Provide the [X, Y] coordinate of the cell's center where the given text is located.  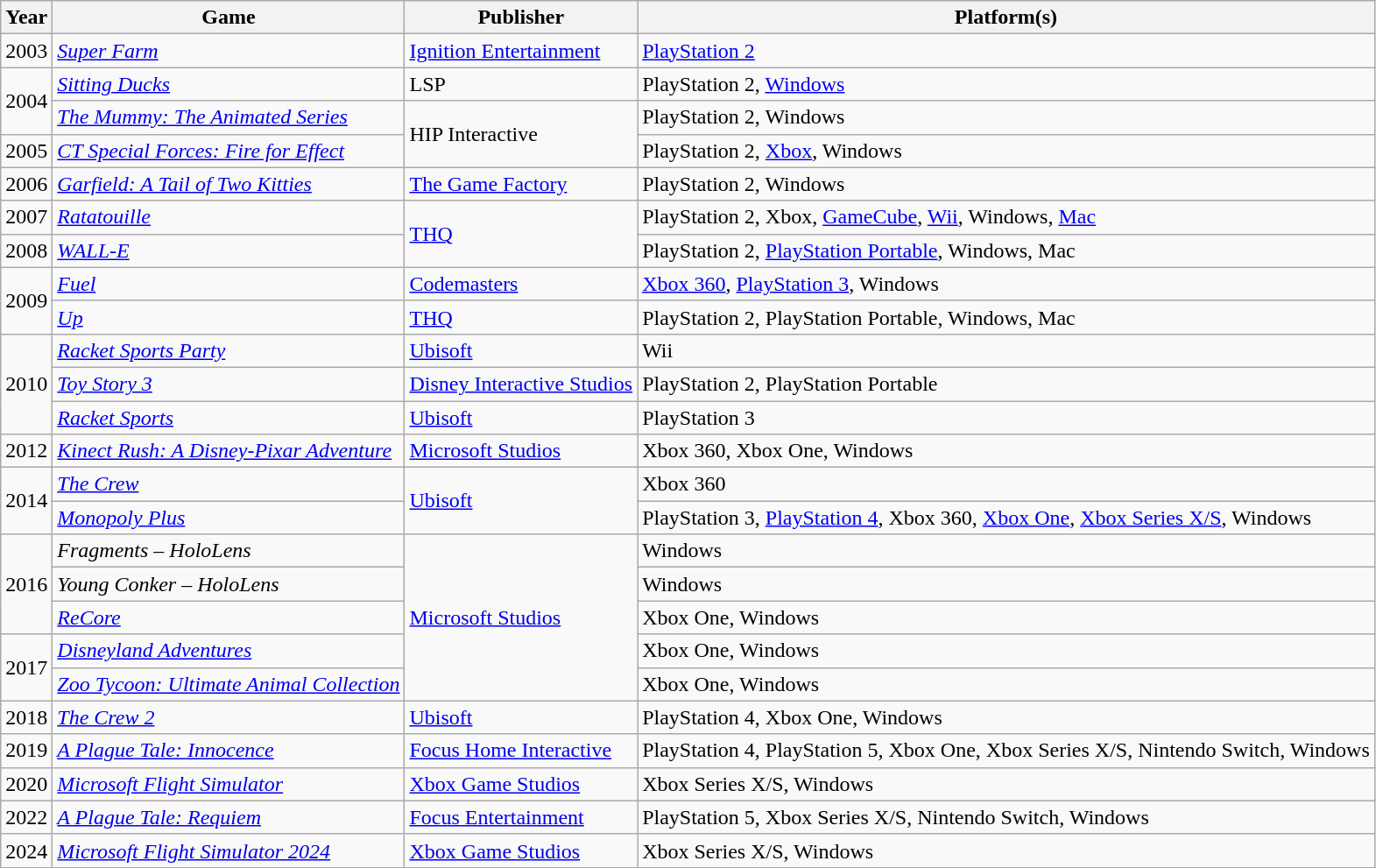
Monopoly Plus [229, 518]
Kinect Rush: A Disney-Pixar Adventure [229, 451]
2004 [26, 101]
LSP [521, 84]
2024 [26, 850]
Xbox 360, Xbox One, Windows [1006, 451]
Toy Story 3 [229, 384]
PlayStation 5, Xbox Series X/S, Nintendo Switch, Windows [1006, 817]
Xbox 360, PlayStation 3, Windows [1006, 284]
PlayStation 4, PlayStation 5, Xbox One, Xbox Series X/S, Nintendo Switch, Windows [1006, 751]
CT Special Forces: Fire for Effect [229, 151]
ReCore [229, 617]
2007 [26, 217]
WALL-E [229, 251]
2014 [26, 501]
2010 [26, 384]
Wii [1006, 350]
Disneyland Adventures [229, 651]
Microsoft Flight Simulator [229, 784]
Xbox 360 [1006, 484]
2009 [26, 300]
The Game Factory [521, 184]
PlayStation 2 [1006, 51]
Focus Home Interactive [521, 751]
2006 [26, 184]
Zoo Tycoon: Ultimate Ani­mal Collection [229, 684]
PlayStation 4, Xbox One, Windows [1006, 717]
2005 [26, 151]
PlayStation 2, PlayStation Portable [1006, 384]
Year [26, 18]
Garfield: A Tail of Two Kitties [229, 184]
2019 [26, 751]
Disney Interactive Studios [521, 384]
Focus Entertainment [521, 817]
2017 [26, 667]
Ignition Entertainment [521, 51]
2020 [26, 784]
Microsoft Flight Simulator 2024 [229, 850]
PlayStation 2, Xbox, Windows [1006, 151]
2018 [26, 717]
A Plague Tale: Requiem [229, 817]
2003 [26, 51]
Platform(s) [1006, 18]
2022 [26, 817]
Up [229, 317]
Ratatouille [229, 217]
Racket Sports [229, 418]
Super Farm [229, 51]
Sitting Ducks [229, 84]
Codemasters [521, 284]
Young Conker – HoloLens [229, 584]
PlayStation 2, Xbox, GameCube, Wii, Windows, Mac [1006, 217]
The Crew 2 [229, 717]
2012 [26, 451]
Fuel [229, 284]
A Plague Tale: Innocence [229, 751]
Racket Sports Party [229, 350]
The Mummy: The Animated Series [229, 117]
Fragments – HoloLens [229, 551]
PlayStation 3 [1006, 418]
HIP Interactive [521, 134]
Game [229, 18]
2008 [26, 251]
2016 [26, 584]
Publisher [521, 18]
PlayStation 3, PlayStation 4, Xbox 360, Xbox One, Xbox Series X/S, Windows [1006, 518]
The Crew [229, 484]
